Pinpoint the cell where the given text exists, returning its (X, Y) midpoint coordinate. 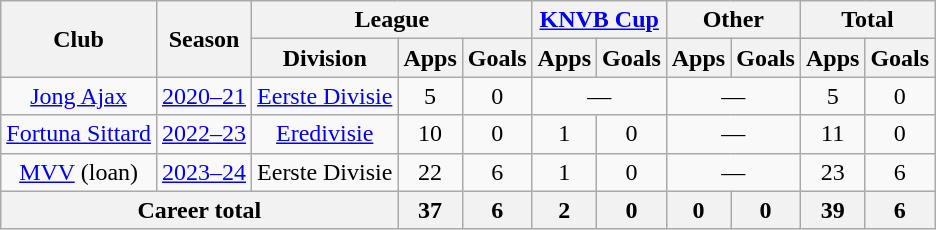
Fortuna Sittard (79, 134)
Career total (200, 210)
39 (832, 210)
Season (204, 39)
2023–24 (204, 172)
10 (430, 134)
2 (564, 210)
11 (832, 134)
MVV (loan) (79, 172)
KNVB Cup (599, 20)
2022–23 (204, 134)
23 (832, 172)
Other (733, 20)
Division (325, 58)
37 (430, 210)
Eredivisie (325, 134)
22 (430, 172)
Total (867, 20)
2020–21 (204, 96)
League (392, 20)
Jong Ajax (79, 96)
Club (79, 39)
